Pinpoint the cell where the given text exists, returning its [X, Y] midpoint coordinate. 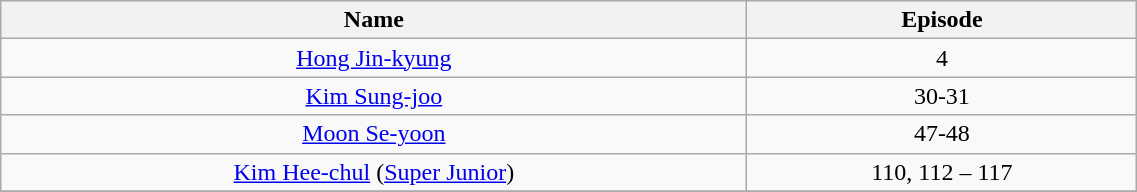
110, 112 – 117 [942, 172]
30-31 [942, 96]
4 [942, 58]
Kim Sung-joo [374, 96]
47-48 [942, 134]
Hong Jin-kyung [374, 58]
Kim Hee-chul (Super Junior) [374, 172]
Name [374, 20]
Moon Se-yoon [374, 134]
Episode [942, 20]
